Capture the cell that displays the provided text and extract its [x, y] central coordinate. 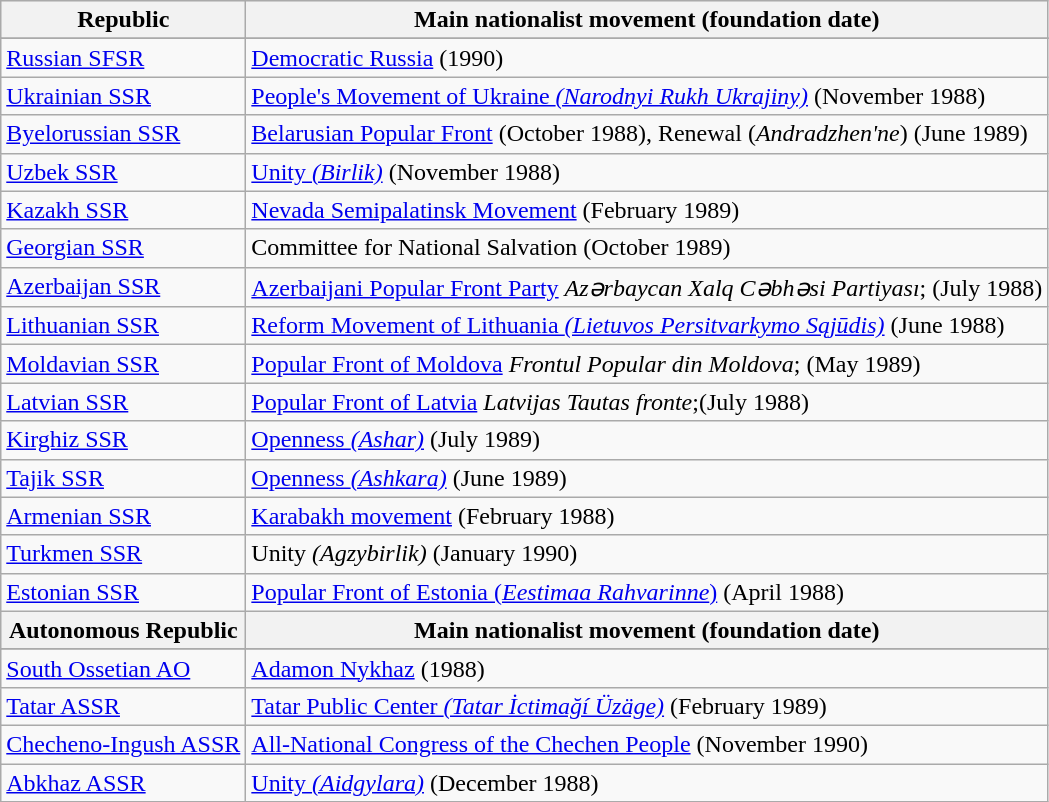
Latvian SSR [124, 402]
Unity (Aidgylara) (December 1988) [647, 783]
South Ossetian AO [124, 668]
People's Movement of Ukraine (Narodnyi Rukh Ukrajiny) (November 1988) [647, 96]
Checheno-Ingush ASSR [124, 744]
Byelorussian SSR [124, 134]
Uzbek SSR [124, 172]
Reform Movement of Lithuania (Lietuvos Persitvarkymo Sąjūdis) (June 1988) [647, 326]
Republic [124, 20]
Autonomous Republic [124, 630]
Tatar Public Center (Tatar İctimağí Üzäge) (February 1989) [647, 706]
Popular Front of Latvia Latvijas Tautas fronte;(July 1988) [647, 402]
Tatar ASSR [124, 706]
Karabakh movement (February 1988) [647, 516]
Belarusian Popular Front (October 1988), Renewal (Andradzhen'ne) (June 1989) [647, 134]
Azerbaijani Popular Front Party Azərbaycan Xalq Cəbhəsi Partiyası; (July 1988) [647, 287]
Adamon Nykhaz (1988) [647, 668]
Openness (Ashkara) (June 1989) [647, 478]
Abkhaz ASSR [124, 783]
Popular Front of Moldova Frontul Popular din Moldova; (May 1989) [647, 364]
Russian SFSR [124, 58]
Turkmen SSR [124, 554]
Democratic Russia (1990) [647, 58]
Nevada Semipalatinsk Movement (February 1989) [647, 210]
Tajik SSR [124, 478]
Unity (Birlik) (November 1988) [647, 172]
Committee for National Salvation (October 1989) [647, 248]
Kirghiz SSR [124, 440]
Georgian SSR [124, 248]
Popular Front of Estonia (Eestimaa Rahvarinne) (April 1988) [647, 592]
Azerbaijan SSR [124, 287]
Moldavian SSR [124, 364]
Lithuanian SSR [124, 326]
Unity (Agzybirlik) (January 1990) [647, 554]
All-National Congress of the Chechen People (November 1990) [647, 744]
Ukrainian SSR [124, 96]
Armenian SSR [124, 516]
Estonian SSR [124, 592]
Kazakh SSR [124, 210]
Openness (Ashar) (July 1989) [647, 440]
